Scan for the cell matching the given text and deliver its (x, y) coordinate at center. 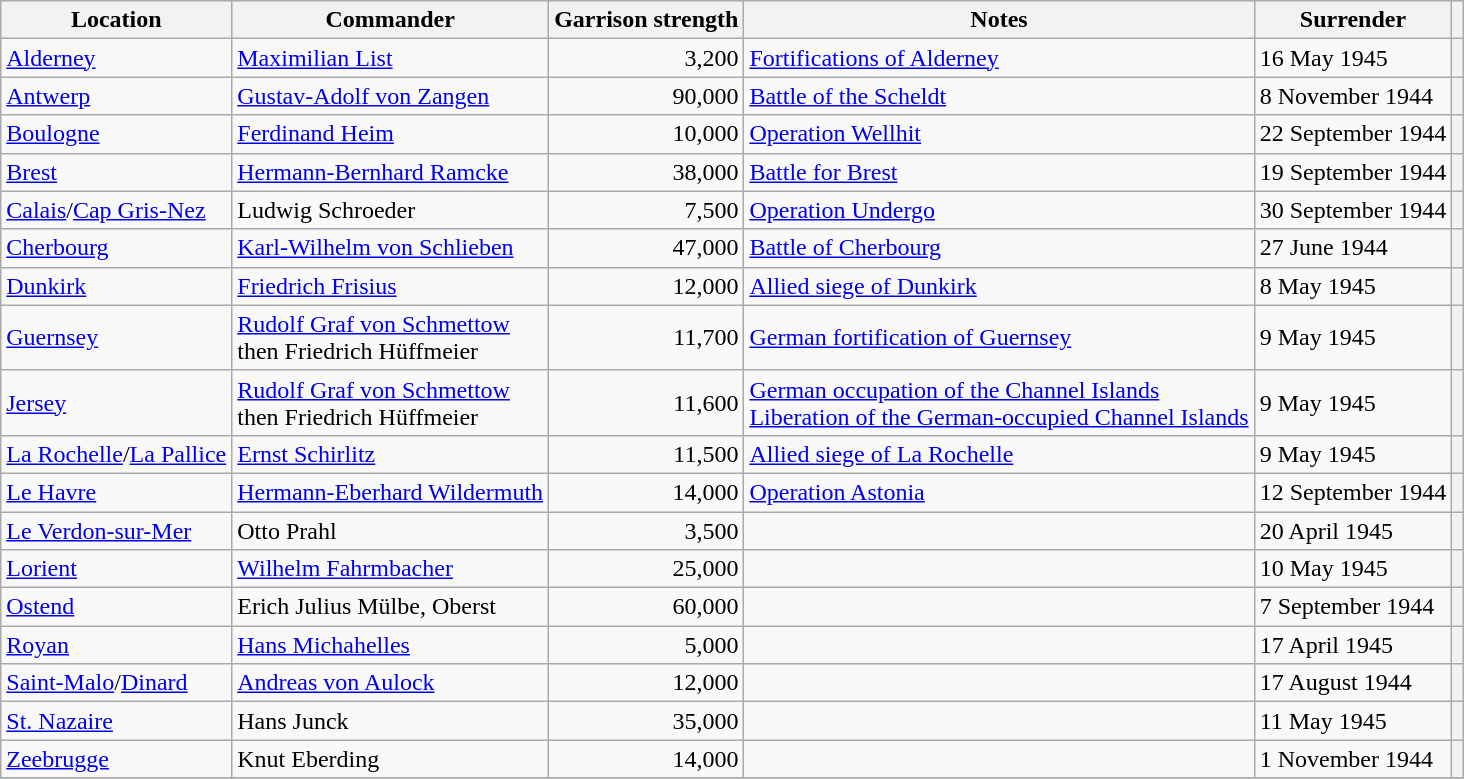
Friedrich Frisius (390, 286)
12 September 1944 (1353, 492)
La Rochelle/La Pallice (116, 454)
Battle of Cherbourg (999, 248)
Operation Astonia (999, 492)
Otto Prahl (390, 531)
Le Verdon-sur-Mer (116, 531)
90,000 (646, 96)
3,500 (646, 531)
Maximilian List (390, 58)
Hermann-Eberhard Wildermuth (390, 492)
20 April 1945 (1353, 531)
35,000 (646, 721)
7 September 1944 (1353, 607)
47,000 (646, 248)
Royan (116, 645)
Ludwig Schroeder (390, 210)
Fortifications of Alderney (999, 58)
30 September 1944 (1353, 210)
Hermann-Bernhard Ramcke (390, 172)
Operation Undergo (999, 210)
Andreas von Aulock (390, 683)
Boulogne (116, 134)
Le Havre (116, 492)
Allied siege of Dunkirk (999, 286)
Lorient (116, 569)
Guernsey (116, 338)
11 May 1945 (1353, 721)
Antwerp (116, 96)
Commander (390, 20)
3,200 (646, 58)
Allied siege of La Rochelle (999, 454)
7,500 (646, 210)
Ferdinand Heim (390, 134)
60,000 (646, 607)
Battle for Brest (999, 172)
10 May 1945 (1353, 569)
16 May 1945 (1353, 58)
Erich Julius Mülbe, Oberst (390, 607)
Calais/Cap Gris-Nez (116, 210)
25,000 (646, 569)
5,000 (646, 645)
Saint-Malo/Dinard (116, 683)
22 September 1944 (1353, 134)
19 September 1944 (1353, 172)
Hans Michahelles (390, 645)
Cherbourg (116, 248)
Karl-Wilhelm von Schlieben (390, 248)
Zeebrugge (116, 759)
Wilhelm Fahrmbacher (390, 569)
Surrender (1353, 20)
11,500 (646, 454)
Brest (116, 172)
Operation Wellhit (999, 134)
11,600 (646, 402)
8 May 1945 (1353, 286)
Alderney (116, 58)
Battle of the Scheldt (999, 96)
Ostend (116, 607)
17 August 1944 (1353, 683)
8 November 1944 (1353, 96)
Notes (999, 20)
27 June 1944 (1353, 248)
10,000 (646, 134)
Dunkirk (116, 286)
Knut Eberding (390, 759)
St. Nazaire (116, 721)
11,700 (646, 338)
Gustav-Adolf von Zangen (390, 96)
Location (116, 20)
German occupation of the Channel Islands Liberation of the German-occupied Channel Islands (999, 402)
17 April 1945 (1353, 645)
Jersey (116, 402)
Hans Junck (390, 721)
German fortification of Guernsey (999, 338)
Ernst Schirlitz (390, 454)
38,000 (646, 172)
Garrison strength (646, 20)
1 November 1944 (1353, 759)
